Provide the [x, y] coordinate of the cell's center where the given text is located.  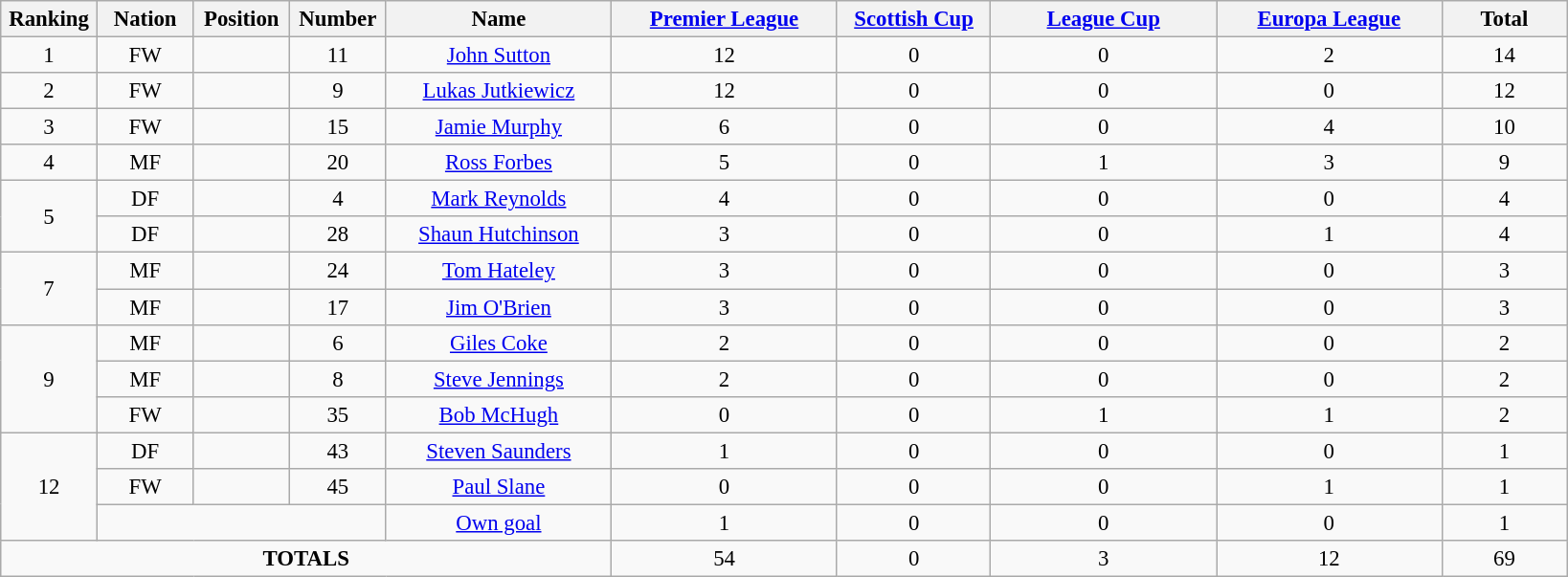
Steven Saunders [499, 451]
Lukas Jutkiewicz [499, 91]
11 [339, 55]
Scottish Cup [913, 19]
Bob McHugh [499, 414]
28 [339, 234]
Position [241, 19]
Jamie Murphy [499, 127]
Nation [146, 19]
Giles Coke [499, 343]
14 [1505, 55]
24 [339, 271]
45 [339, 487]
League Cup [1104, 19]
Tom Hateley [499, 271]
Premier League [725, 19]
Ross Forbes [499, 163]
Mark Reynolds [499, 199]
Paul Slane [499, 487]
8 [339, 379]
Europa League [1329, 19]
7 [50, 289]
Own goal [499, 522]
15 [339, 127]
Total [1505, 19]
17 [339, 307]
Ranking [50, 19]
43 [339, 451]
69 [1505, 559]
Shaun Hutchinson [499, 234]
20 [339, 163]
10 [1505, 127]
Number [339, 19]
Jim O'Brien [499, 307]
Steve Jennings [499, 379]
54 [725, 559]
35 [339, 414]
Name [499, 19]
TOTALS [306, 559]
John Sutton [499, 55]
